Identify which cell holds the provided text, then report its [x, y] central coordinate. 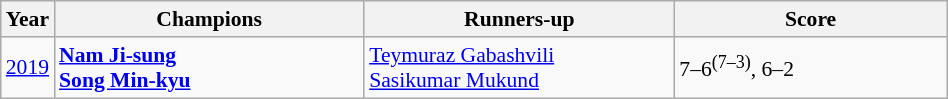
Runners-up [519, 19]
Champions [209, 19]
Nam Ji-sung Song Min-kyu [209, 68]
2019 [28, 68]
Year [28, 19]
7–6(7–3), 6–2 [810, 68]
Score [810, 19]
Teymuraz Gabashvili Sasikumar Mukund [519, 68]
